Output the (x, y) coordinate of the center of the cell containing the given text.  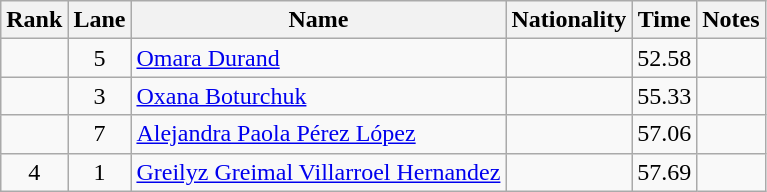
Name (318, 20)
57.06 (664, 134)
3 (100, 96)
7 (100, 134)
55.33 (664, 96)
52.58 (664, 58)
Alejandra Paola Pérez López (318, 134)
1 (100, 172)
Omara Durand (318, 58)
Notes (731, 20)
Nationality (569, 20)
57.69 (664, 172)
5 (100, 58)
Oxana Boturchuk (318, 96)
Lane (100, 20)
Greilyz Greimal Villarroel Hernandez (318, 172)
4 (34, 172)
Time (664, 20)
Rank (34, 20)
